Capture the cell that displays the provided text and extract its [X, Y] central coordinate. 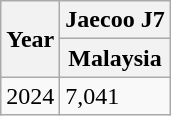
Jaecoo J7 [115, 20]
Year [30, 39]
2024 [30, 96]
Malaysia [115, 58]
7,041 [115, 96]
